Return [x, y] of the center of cell containing provided text 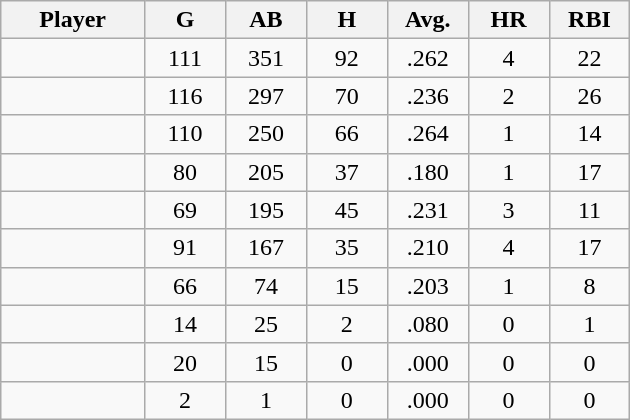
70 [346, 96]
.236 [428, 96]
351 [266, 58]
195 [266, 210]
Player [73, 20]
.210 [428, 248]
250 [266, 134]
.262 [428, 58]
91 [186, 248]
3 [508, 210]
Avg. [428, 20]
45 [346, 210]
297 [266, 96]
74 [266, 286]
25 [266, 324]
AB [266, 20]
205 [266, 172]
92 [346, 58]
8 [590, 286]
110 [186, 134]
111 [186, 58]
80 [186, 172]
G [186, 20]
.264 [428, 134]
35 [346, 248]
167 [266, 248]
HR [508, 20]
37 [346, 172]
22 [590, 58]
69 [186, 210]
RBI [590, 20]
H [346, 20]
20 [186, 362]
.203 [428, 286]
26 [590, 96]
11 [590, 210]
.080 [428, 324]
116 [186, 96]
.231 [428, 210]
.180 [428, 172]
